Scan for the cell matching the given text and deliver its [x, y] coordinate at center. 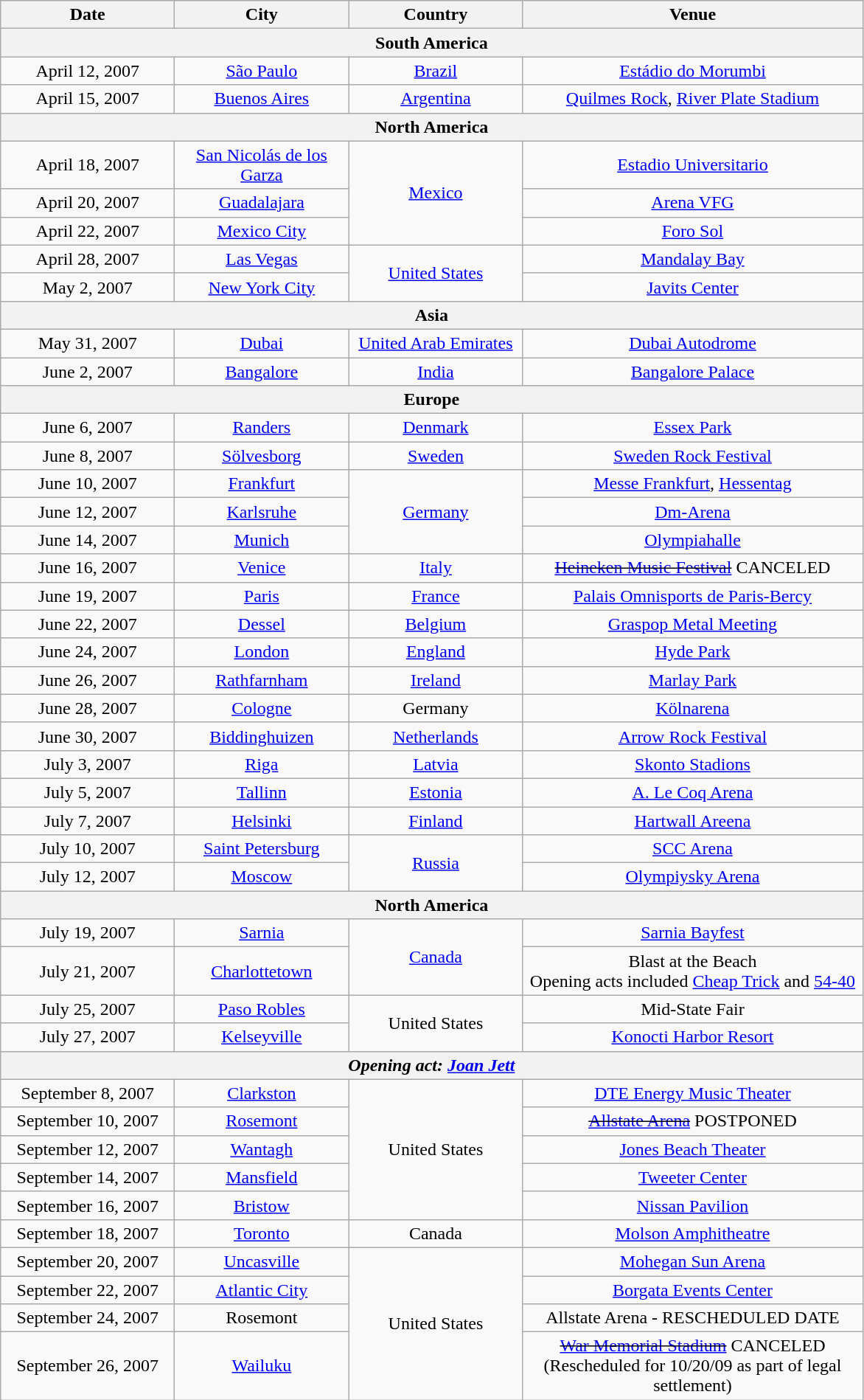
Mid-State Fair [693, 1009]
South America [432, 43]
May 31, 2007 [88, 343]
April 22, 2007 [88, 231]
Netherlands [436, 736]
Belgium [436, 624]
Mexico City [262, 231]
Russia [436, 863]
Skonto Stadions [693, 764]
Atlantic City [262, 1290]
July 21, 2007 [88, 971]
London [262, 652]
June 14, 2007 [88, 540]
Clarkston [262, 1093]
Bristow [262, 1205]
June 8, 2007 [88, 456]
May 2, 2007 [88, 287]
June 30, 2007 [88, 736]
September 10, 2007 [88, 1121]
Brazil [436, 71]
Biddinghuizen [262, 736]
Denmark [436, 428]
Mexico [436, 193]
San Nicolás de los Garza [262, 165]
Karlsruhe [262, 512]
Hyde Park [693, 652]
Opening act: Joan Jett [432, 1065]
July 5, 2007 [88, 792]
Randers [262, 428]
New York City [262, 287]
September 12, 2007 [88, 1149]
June 24, 2007 [88, 652]
Sweden Rock Festival [693, 456]
War Memorial Stadium CANCELED (Rescheduled for 10/20/09 as part of legal settlement) [693, 1366]
France [436, 596]
April 15, 2007 [88, 99]
Sarnia [262, 933]
Buenos Aires [262, 99]
Hartwall Areena [693, 821]
Europe [432, 400]
Mandalay Bay [693, 259]
June 12, 2007 [88, 512]
Latvia [436, 764]
April 12, 2007 [88, 71]
Paris [262, 596]
June 2, 2007 [88, 371]
September 20, 2007 [88, 1261]
Olympiysky Arena [693, 877]
July 10, 2007 [88, 849]
Mansfield [262, 1177]
July 3, 2007 [88, 764]
Tweeter Center [693, 1177]
Olympiahalle [693, 540]
Mohegan Sun Arena [693, 1261]
Saint Petersburg [262, 849]
June 6, 2007 [88, 428]
Argentina [436, 99]
Borgata Events Center [693, 1290]
July 25, 2007 [88, 1009]
Venue [693, 15]
June 26, 2007 [88, 680]
June 19, 2007 [88, 596]
Dessel [262, 624]
Rathfarnham [262, 680]
September 16, 2007 [88, 1205]
DTE Energy Music Theater [693, 1093]
June 22, 2007 [88, 624]
July 19, 2007 [88, 933]
Estonia [436, 792]
Arena VFG [693, 203]
April 18, 2007 [88, 165]
Wailuku [262, 1366]
Cologne [262, 708]
September 24, 2007 [88, 1318]
Palais Omnisports de Paris-Bercy [693, 596]
April 20, 2007 [88, 203]
Munich [262, 540]
Javits Center [693, 287]
City [262, 15]
Molson Amphitheatre [693, 1233]
Messe Frankfurt, Hessentag [693, 484]
June 10, 2007 [88, 484]
Allstate Arena POSTPONED [693, 1121]
Helsinki [262, 821]
Riga [262, 764]
September 22, 2007 [88, 1290]
Bangalore [262, 371]
Venice [262, 568]
India [436, 371]
Frankfurt [262, 484]
September 14, 2007 [88, 1177]
Kölnarena [693, 708]
A. Le Coq Arena [693, 792]
Blast at the BeachOpening acts included Cheap Trick and 54-40 [693, 971]
Bangalore Palace [693, 371]
São Paulo [262, 71]
September 18, 2007 [88, 1233]
Sarnia Bayfest [693, 933]
Sweden [436, 456]
Italy [436, 568]
July 27, 2007 [88, 1037]
Foro Sol [693, 231]
Essex Park [693, 428]
Uncasville [262, 1261]
Guadalajara [262, 203]
United Arab Emirates [436, 343]
Wantagh [262, 1149]
September 8, 2007 [88, 1093]
Quilmes Rock, River Plate Stadium [693, 99]
Estadio Universitario [693, 165]
June 28, 2007 [88, 708]
September 26, 2007 [88, 1366]
Dubai Autodrome [693, 343]
July 7, 2007 [88, 821]
Nissan Pavilion [693, 1205]
SCC Arena [693, 849]
Ireland [436, 680]
June 16, 2007 [88, 568]
Heineken Music Festival CANCELED [693, 568]
Dubai [262, 343]
Sölvesborg [262, 456]
Country [436, 15]
Konocti Harbor Resort [693, 1037]
July 12, 2007 [88, 877]
Tallinn [262, 792]
Finland [436, 821]
Date [88, 15]
Kelseyville [262, 1037]
Toronto [262, 1233]
Arrow Rock Festival [693, 736]
April 28, 2007 [88, 259]
Marlay Park [693, 680]
Las Vegas [262, 259]
Allstate Arena - RESCHEDULED DATE [693, 1318]
Moscow [262, 877]
Estádio do Morumbi [693, 71]
Paso Robles [262, 1009]
Jones Beach Theater [693, 1149]
Charlottetown [262, 971]
England [436, 652]
Dm-Arena [693, 512]
Asia [432, 315]
Graspop Metal Meeting [693, 624]
